Find where the given text appears and provide that cell's center as [x, y] coordinate. 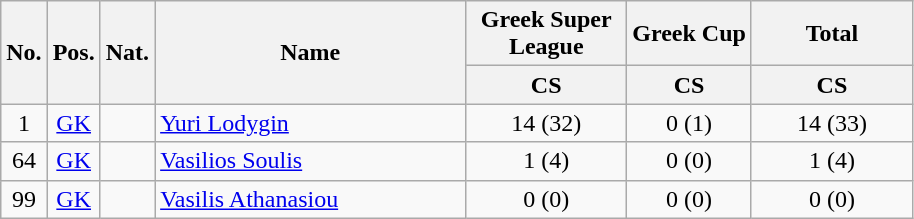
Vasilios Soulis [310, 161]
No. [24, 52]
0 (1) [690, 123]
Nat. [127, 52]
64 [24, 161]
14 (32) [546, 123]
Name [310, 52]
Greek Cup [690, 34]
Greek Super League [546, 34]
Pos. [74, 52]
Yuri Lodygin [310, 123]
Vasilis Athanasiou [310, 199]
1 [24, 123]
Total [832, 34]
14 (33) [832, 123]
99 [24, 199]
